Pinpoint the cell where the given text exists, returning its (X, Y) midpoint coordinate. 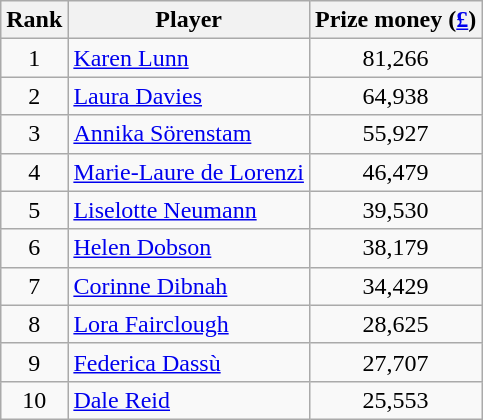
10 (34, 400)
34,429 (395, 286)
46,479 (395, 172)
5 (34, 210)
Marie-Laure de Lorenzi (189, 172)
1 (34, 58)
8 (34, 324)
64,938 (395, 96)
28,625 (395, 324)
2 (34, 96)
Karen Lunn (189, 58)
Liselotte Neumann (189, 210)
38,179 (395, 248)
55,927 (395, 134)
Prize money (£) (395, 20)
Federica Dassù (189, 362)
Laura Davies (189, 96)
4 (34, 172)
Lora Fairclough (189, 324)
Dale Reid (189, 400)
7 (34, 286)
Annika Sörenstam (189, 134)
Rank (34, 20)
25,553 (395, 400)
3 (34, 134)
Corinne Dibnah (189, 286)
6 (34, 248)
81,266 (395, 58)
9 (34, 362)
Player (189, 20)
39,530 (395, 210)
Helen Dobson (189, 248)
27,707 (395, 362)
